Determine the [X, Y] coordinate at the center of the cell enclosing the given text.  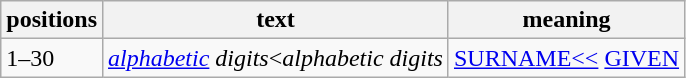
1–30 [52, 58]
alphabetic digits<alphabetic digits [276, 58]
SURNAME<< GIVEN [566, 58]
text [276, 20]
positions [52, 20]
meaning [566, 20]
